Find where the given text appears and provide that cell's center as (x, y) coordinate. 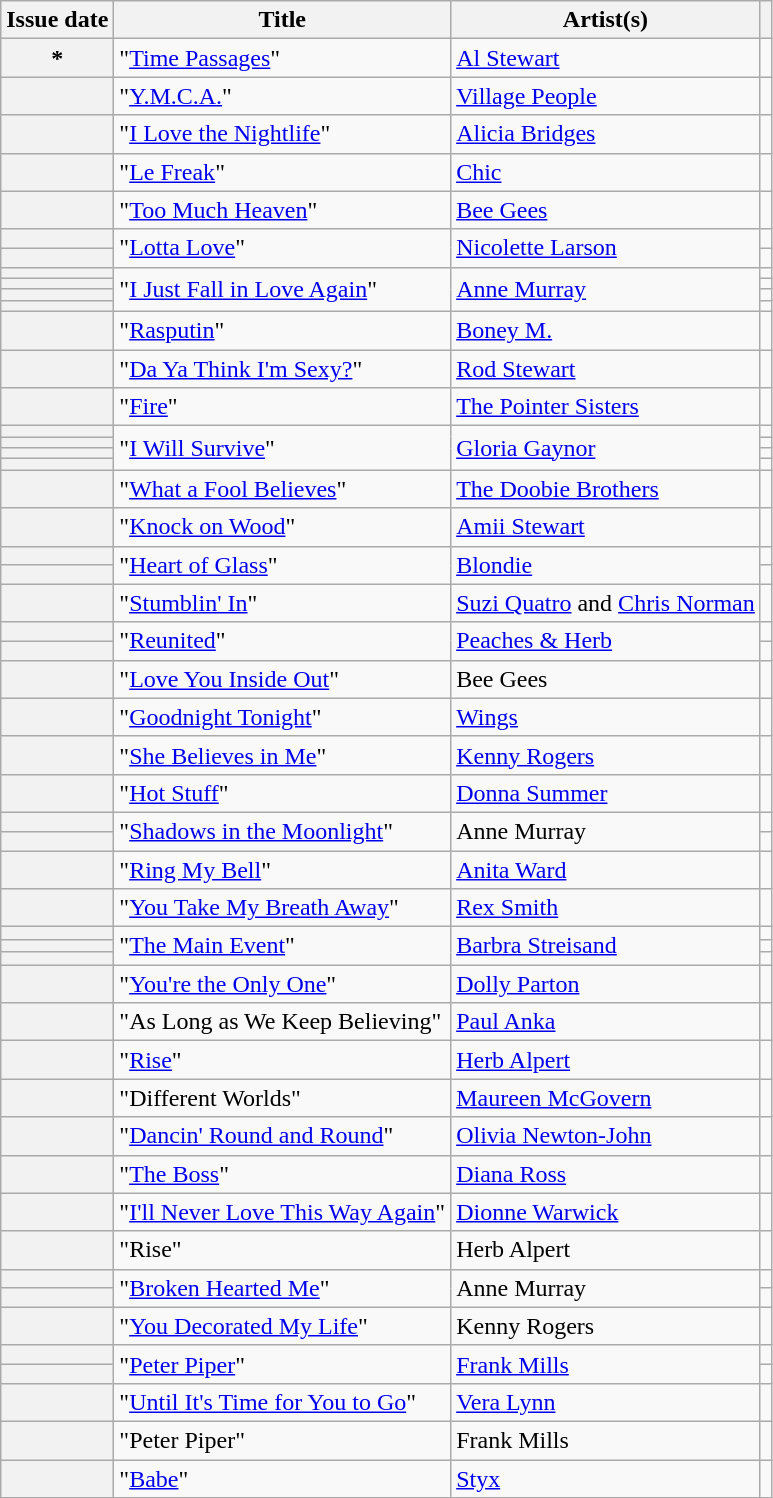
The Doobie Brothers (606, 489)
"Rasputin" (282, 330)
"Babe" (282, 1479)
* (58, 58)
Artist(s) (606, 20)
Suzi Quatro and Chris Norman (606, 603)
Olivia Newton-John (606, 1136)
Barbra Streisand (606, 946)
Styx (606, 1479)
Village People (606, 96)
"The Boss" (282, 1174)
"Le Freak" (282, 172)
Donna Summer (606, 793)
Dolly Parton (606, 984)
Diana Ross (606, 1174)
"Love You Inside Out" (282, 679)
Nicolette Larson (606, 248)
"Until It's Time for You to Go" (282, 1402)
"I Will Survive" (282, 448)
"Broken Hearted Me" (282, 1288)
"Stumblin' In" (282, 603)
Peaches & Herb (606, 641)
"Shadows in the Moonlight" (282, 831)
Vera Lynn (606, 1402)
"Ring My Bell" (282, 869)
"You Take My Breath Away" (282, 908)
"Dancin' Round and Round" (282, 1136)
"As Long as We Keep Believing" (282, 1022)
"Hot Stuff" (282, 793)
"Different Worlds" (282, 1098)
"The Main Event" (282, 946)
"I Just Fall in Love Again" (282, 289)
Al Stewart (606, 58)
Issue date (58, 20)
"Y.M.C.A." (282, 96)
Gloria Gaynor (606, 448)
"Goodnight Tonight" (282, 717)
Anita Ward (606, 869)
Boney M. (606, 330)
Amii Stewart (606, 527)
Rod Stewart (606, 369)
Rex Smith (606, 908)
The Pointer Sisters (606, 407)
Wings (606, 717)
"Heart of Glass" (282, 565)
"Time Passages" (282, 58)
"Too Much Heaven" (282, 210)
Maureen McGovern (606, 1098)
"Da Ya Think I'm Sexy?" (282, 369)
"Knock on Wood" (282, 527)
Alicia Bridges (606, 134)
"Fire" (282, 407)
"I Love the Nightlife" (282, 134)
"You're the Only One" (282, 984)
"I'll Never Love This Way Again" (282, 1212)
"You Decorated My Life" (282, 1326)
Paul Anka (606, 1022)
Dionne Warwick (606, 1212)
Chic (606, 172)
"Lotta Love" (282, 248)
"What a Fool Believes" (282, 489)
"She Believes in Me" (282, 755)
Blondie (606, 565)
"Reunited" (282, 641)
Title (282, 20)
